Locate the cell with the specified text and output its (x, y) center coordinate. 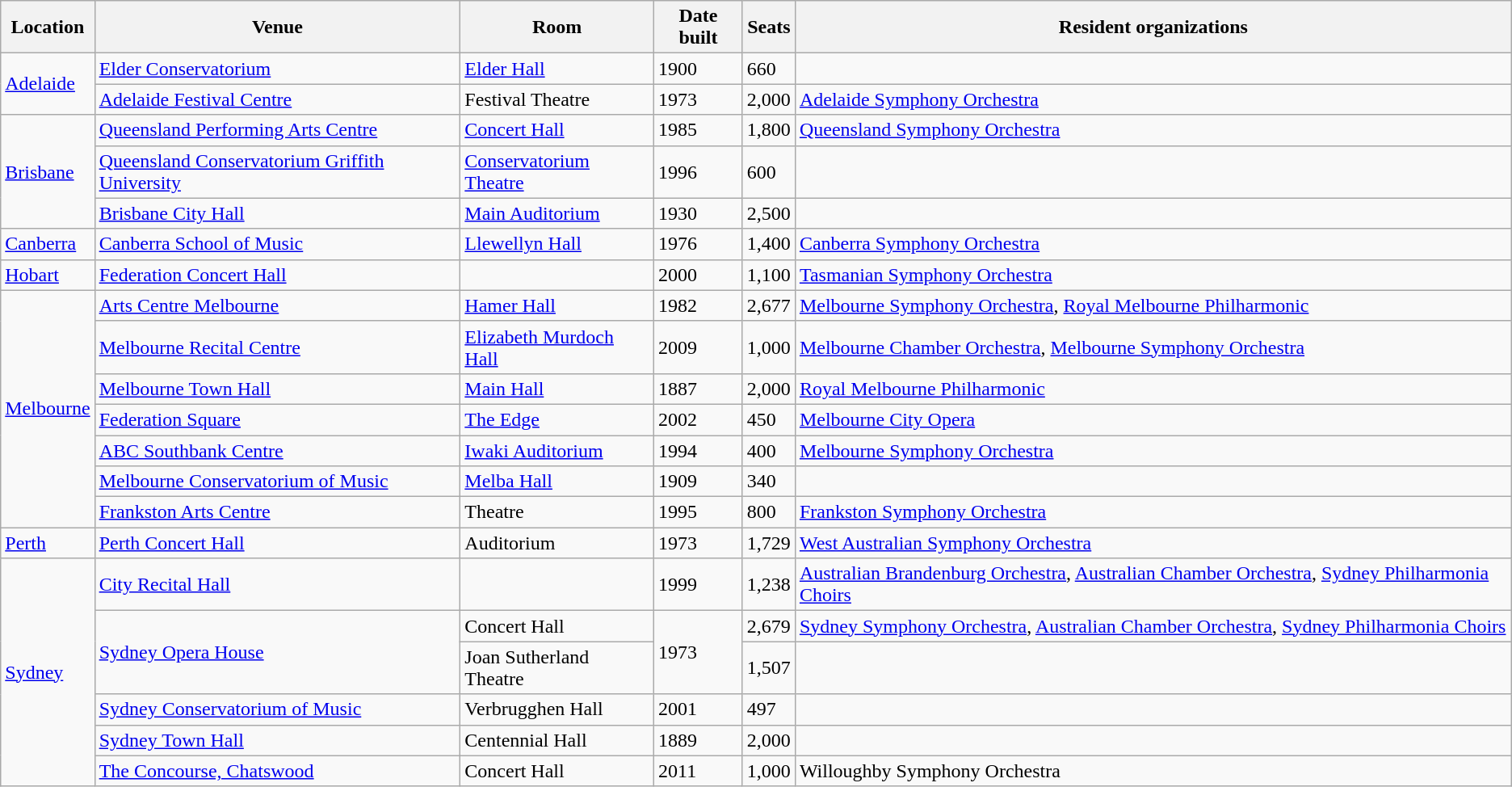
Perth (48, 543)
Perth Concert Hall (278, 543)
Joan Sutherland Theatre (557, 667)
Queensland Symphony Orchestra (1153, 130)
600 (769, 171)
Melbourne Conservatorium of Music (278, 482)
1,238 (769, 585)
Conservatorium Theatre (557, 171)
The Concourse, Chatswood (278, 771)
Sydney Town Hall (278, 740)
Frankston Arts Centre (278, 512)
Melbourne Town Hall (278, 389)
497 (769, 709)
The Edge (557, 419)
340 (769, 482)
Hamer Hall (557, 305)
Auditorium (557, 543)
Melbourne Chamber Orchestra, Melbourne Symphony Orchestra (1153, 347)
Hobart (48, 275)
Canberra (48, 244)
Seats (769, 27)
Resident organizations (1153, 27)
Festival Theatre (557, 99)
ABC Southbank Centre (278, 450)
Frankston Symphony Orchestra (1153, 512)
Elder Conservatorium (278, 69)
Tasmanian Symphony Orchestra (1153, 275)
Federation Concert Hall (278, 275)
Brisbane City Hall (278, 213)
Elizabeth Murdoch Hall (557, 347)
1,729 (769, 543)
Elder Hall (557, 69)
2002 (699, 419)
1996 (699, 171)
2000 (699, 275)
1,507 (769, 667)
Melba Hall (557, 482)
400 (769, 450)
Centennial Hall (557, 740)
Brisbane (48, 171)
City Recital Hall (278, 585)
Arts Centre Melbourne (278, 305)
Adelaide Symphony Orchestra (1153, 99)
Melbourne (48, 409)
Llewellyn Hall (557, 244)
1985 (699, 130)
2009 (699, 347)
Royal Melbourne Philharmonic (1153, 389)
Verbrugghen Hall (557, 709)
Location (48, 27)
Queensland Performing Arts Centre (278, 130)
1889 (699, 740)
Adelaide (48, 84)
1900 (699, 69)
1994 (699, 450)
Willoughby Symphony Orchestra (1153, 771)
Sydney Symphony Orchestra, Australian Chamber Orchestra, Sydney Philharmonia Choirs (1153, 626)
1887 (699, 389)
1982 (699, 305)
Melbourne Symphony Orchestra (1153, 450)
Canberra School of Music (278, 244)
Main Hall (557, 389)
2,679 (769, 626)
2,677 (769, 305)
1909 (699, 482)
Federation Square (278, 419)
Melbourne Recital Centre (278, 347)
2001 (699, 709)
1,400 (769, 244)
1995 (699, 512)
Adelaide Festival Centre (278, 99)
Queensland Conservatorium Griffith University (278, 171)
2011 (699, 771)
Sydney Conservatorium of Music (278, 709)
Venue (278, 27)
1,100 (769, 275)
Sydney Opera House (278, 653)
800 (769, 512)
Main Auditorium (557, 213)
1930 (699, 213)
Canberra Symphony Orchestra (1153, 244)
660 (769, 69)
West Australian Symphony Orchestra (1153, 543)
Room (557, 27)
450 (769, 419)
1,800 (769, 130)
Melbourne Symphony Orchestra, Royal Melbourne Philharmonic (1153, 305)
Australian Brandenburg Orchestra, Australian Chamber Orchestra, Sydney Philharmonia Choirs (1153, 585)
1976 (699, 244)
Sydney (48, 672)
1999 (699, 585)
2,500 (769, 213)
Date built (699, 27)
Theatre (557, 512)
Melbourne City Opera (1153, 419)
Iwaki Auditorium (557, 450)
